For the text-containing cell, return its midpoint in [X, Y] coordinate format. 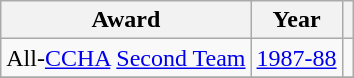
All-CCHA Second Team [126, 58]
Award [126, 20]
1987-88 [296, 58]
Year [296, 20]
